Identify which cell holds the provided text, then report its [x, y] central coordinate. 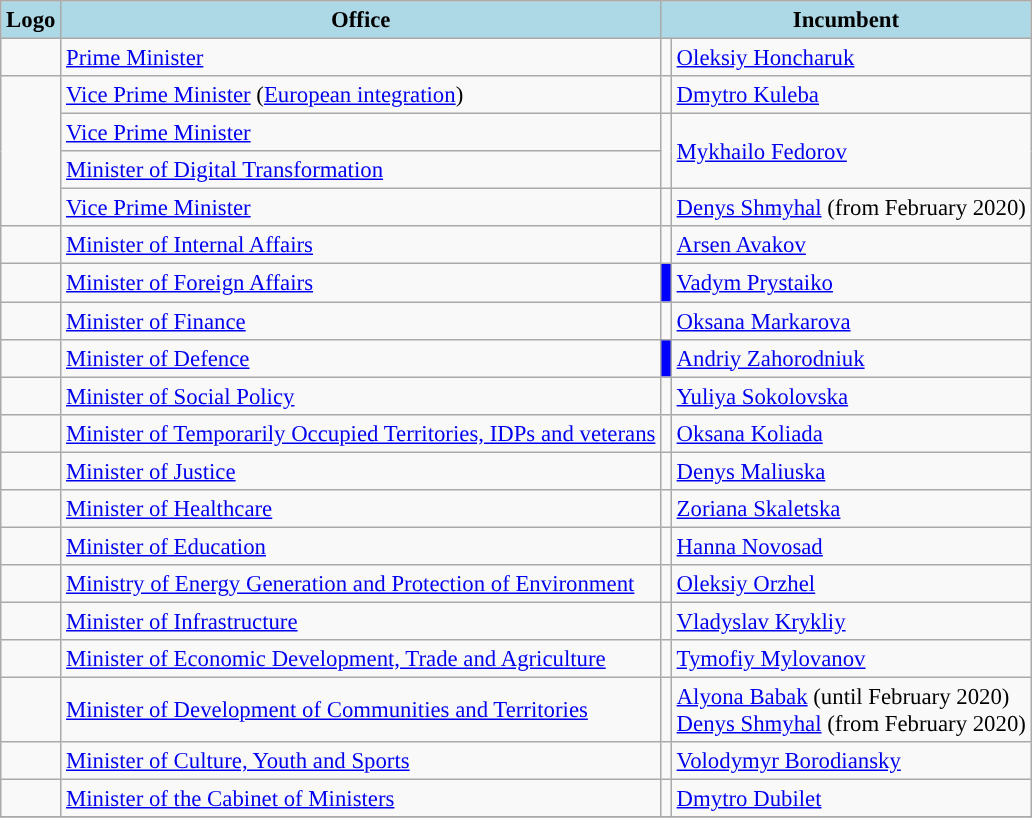
Minister of Finance [361, 321]
Vadym Prystaiko [851, 283]
Mykhailo Fedorov [851, 152]
Minister of Infrastructure [361, 621]
Minister of Temporarily Occupied Territories, IDPs and veterans [361, 433]
Hanna Novosad [851, 546]
Minister of the Cabinet of Ministers [361, 799]
Denys Shmyhal (from February 2020) [851, 208]
Vice Prime Minister (European integration) [361, 95]
Office [361, 20]
Dmytro Dubilet [851, 799]
Logo [31, 20]
Andriy Zahorodniuk [851, 358]
Vladyslav Krykliy [851, 621]
Yuliya Sokolovska [851, 396]
Minister of Culture, Youth and Sports [361, 761]
Oleksiy Honcharuk [851, 58]
Minister of Defence [361, 358]
Arsen Avakov [851, 245]
Prime Minister [361, 58]
Minister of Healthcare [361, 509]
Minister of Digital Transformation [361, 170]
Volodymyr Borodiansky [851, 761]
Minister of Foreign Affairs [361, 283]
Minister of Social Policy [361, 396]
Oksana Markarova [851, 321]
Alyona Babak (until February 2020)Denys Shmyhal (from February 2020) [851, 710]
Minister of Education [361, 546]
Zoriana Skaletska [851, 509]
Minister of Internal Affairs [361, 245]
Denys Maliuska [851, 471]
Dmytro Kuleba [851, 95]
Tymofiy Mylovanov [851, 659]
Minister of Economic Development, Trade and Agriculture [361, 659]
Oksana Koliada [851, 433]
Incumbent [846, 20]
Minister of Development of Communities and Territories [361, 710]
Oleksiy Orzhel [851, 584]
Ministry of Energy Generation and Protection of Environment [361, 584]
Minister of Justice [361, 471]
